Output the [x, y] coordinate of the center of the cell containing the given text.  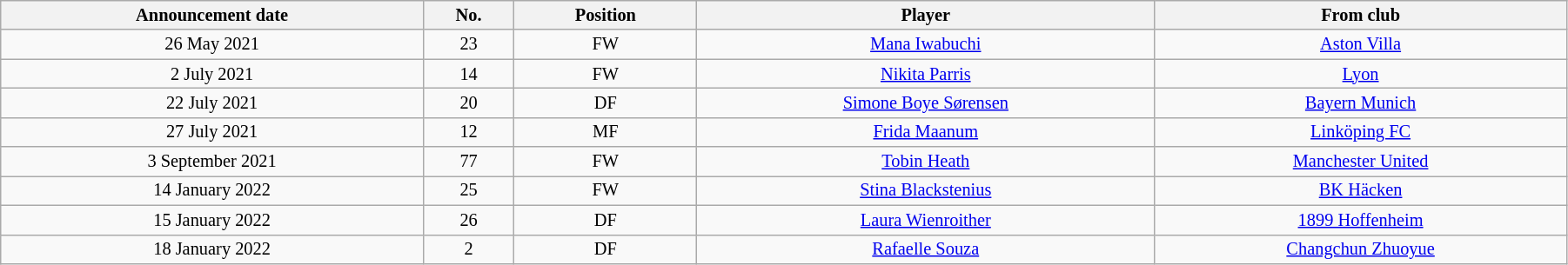
15 January 2022 [212, 220]
Tobin Heath [926, 162]
18 January 2022 [212, 249]
Simone Boye Sørensen [926, 103]
Manchester United [1361, 162]
Laura Wienroither [926, 220]
Mana Iwabuchi [926, 44]
Rafaelle Souza [926, 249]
Position [606, 15]
27 July 2021 [212, 132]
Nikita Parris [926, 74]
Stina Blackstenius [926, 190]
77 [468, 162]
25 [468, 190]
MF [606, 132]
Frida Maanum [926, 132]
14 January 2022 [212, 190]
Bayern Munich [1361, 103]
3 September 2021 [212, 162]
23 [468, 44]
BK Häcken [1361, 190]
From club [1361, 15]
2 [468, 249]
22 July 2021 [212, 103]
No. [468, 15]
14 [468, 74]
Changchun Zhuoyue [1361, 249]
12 [468, 132]
Player [926, 15]
Announcement date [212, 15]
1899 Hoffenheim [1361, 220]
Linköping FC [1361, 132]
26 May 2021 [212, 44]
Aston Villa [1361, 44]
26 [468, 220]
2 July 2021 [212, 74]
20 [468, 103]
Lyon [1361, 74]
